Provide the (x, y) coordinate of the cell's center where the given text is located.  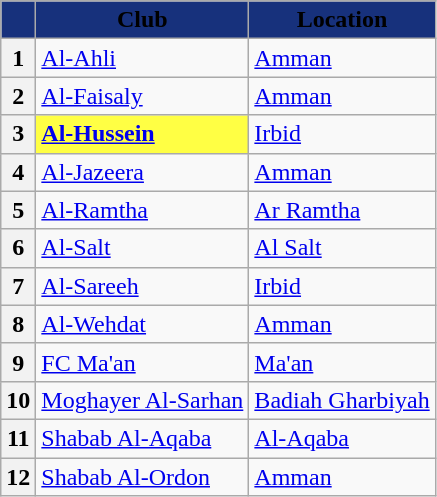
11 (18, 438)
Al-Wehdat (142, 324)
Badiah Gharbiyah (342, 400)
Moghayer Al-Sarhan (142, 400)
8 (18, 324)
1 (18, 58)
Location (342, 20)
Al Salt (342, 248)
Al-Ahli (142, 58)
2 (18, 96)
FC Ma'an (142, 362)
9 (18, 362)
4 (18, 172)
6 (18, 248)
Ma'an (342, 362)
Al-Hussein (142, 134)
Al-Ramtha (142, 210)
12 (18, 477)
3 (18, 134)
10 (18, 400)
Al-Jazeera (142, 172)
Club (142, 20)
Al-Sareeh (142, 286)
Shabab Al-Aqaba (142, 438)
Al-Aqaba (342, 438)
5 (18, 210)
7 (18, 286)
Al-Salt (142, 248)
Ar Ramtha (342, 210)
Al-Faisaly (142, 96)
Shabab Al-Ordon (142, 477)
